Return the [X, Y] coordinate for the center point of the cell that contains the specified text.  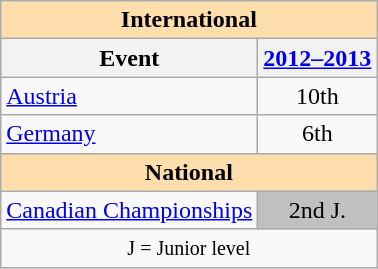
National [189, 172]
Canadian Championships [130, 210]
6th [318, 134]
2012–2013 [318, 58]
10th [318, 96]
J = Junior level [189, 248]
International [189, 20]
Event [130, 58]
2nd J. [318, 210]
Germany [130, 134]
Austria [130, 96]
